Detect which cell encompasses the target text, then output its [x, y] center coordinate. 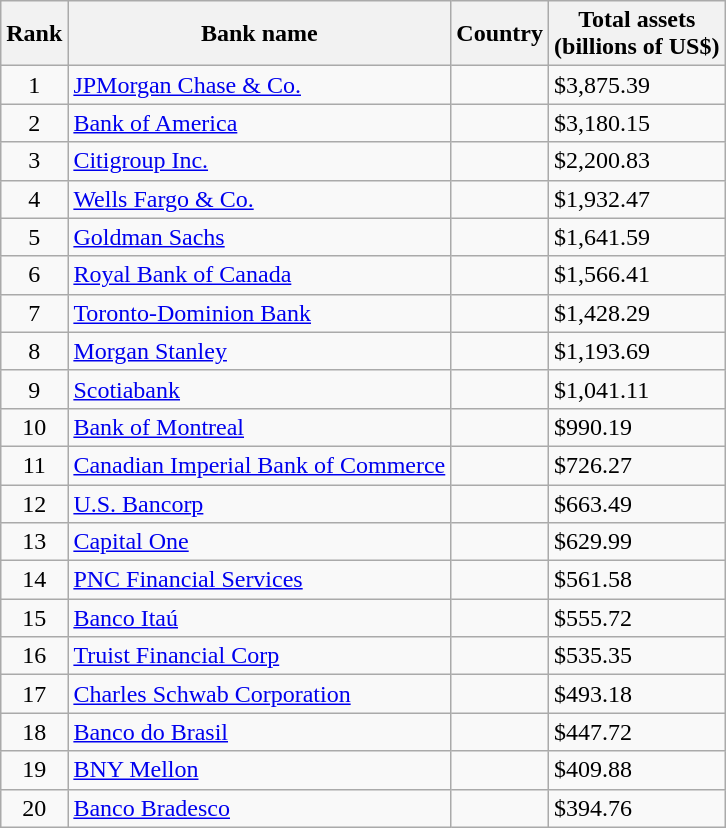
$726.27 [637, 465]
12 [34, 503]
$493.18 [637, 694]
$3,180.15 [637, 123]
$1,428.29 [637, 313]
14 [34, 580]
2 [34, 123]
$2,200.83 [637, 161]
Toronto-Dominion Bank [260, 313]
$394.76 [637, 808]
11 [34, 465]
Bank name [260, 34]
4 [34, 199]
$1,041.11 [637, 389]
1 [34, 85]
Royal Bank of Canada [260, 275]
JPMorgan Chase & Co. [260, 85]
18 [34, 732]
Charles Schwab Corporation [260, 694]
Banco Itaú [260, 618]
10 [34, 427]
$1,566.41 [637, 275]
Morgan Stanley [260, 351]
$555.72 [637, 618]
Country [500, 34]
$535.35 [637, 656]
$1,641.59 [637, 237]
Bank of Montreal [260, 427]
$447.72 [637, 732]
20 [34, 808]
Wells Fargo & Co. [260, 199]
13 [34, 542]
Banco Bradesco [260, 808]
BNY Mellon [260, 770]
Capital One [260, 542]
17 [34, 694]
Goldman Sachs [260, 237]
$663.49 [637, 503]
9 [34, 389]
$629.99 [637, 542]
3 [34, 161]
U.S. Bancorp [260, 503]
Rank [34, 34]
$1,932.47 [637, 199]
$409.88 [637, 770]
6 [34, 275]
7 [34, 313]
Canadian Imperial Bank of Commerce [260, 465]
8 [34, 351]
$1,193.69 [637, 351]
Citigroup Inc. [260, 161]
Truist Financial Corp [260, 656]
Banco do Brasil [260, 732]
Bank of America [260, 123]
$3,875.39 [637, 85]
$990.19 [637, 427]
5 [34, 237]
15 [34, 618]
PNC Financial Services [260, 580]
Total assets (billions of US$) [637, 34]
19 [34, 770]
$561.58 [637, 580]
16 [34, 656]
Scotiabank [260, 389]
